Output the (X, Y) coordinate of the center of the cell containing the given text.  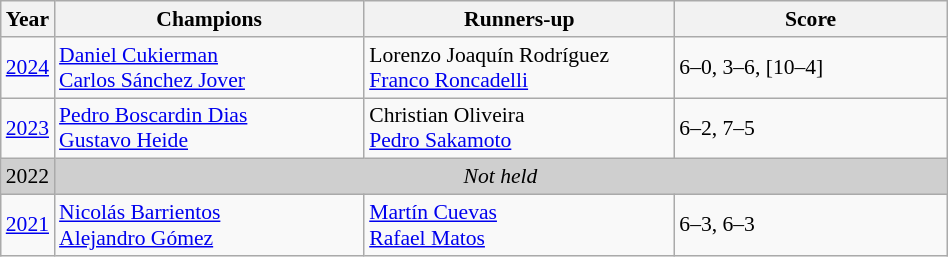
Runners-up (519, 19)
Year (28, 19)
Pedro Boscardin Dias Gustavo Heide (209, 128)
Score (810, 19)
2022 (28, 177)
Champions (209, 19)
6–3, 6–3 (810, 226)
Martín Cuevas Rafael Matos (519, 226)
2023 (28, 128)
Christian Oliveira Pedro Sakamoto (519, 128)
Not held (500, 177)
2021 (28, 226)
Daniel Cukierman Carlos Sánchez Jover (209, 68)
Nicolás Barrientos Alejandro Gómez (209, 226)
Lorenzo Joaquín Rodríguez Franco Roncadelli (519, 68)
6–0, 3–6, [10–4] (810, 68)
2024 (28, 68)
6–2, 7–5 (810, 128)
